Search for the cell housing the specified text and yield its (X, Y) center coordinate. 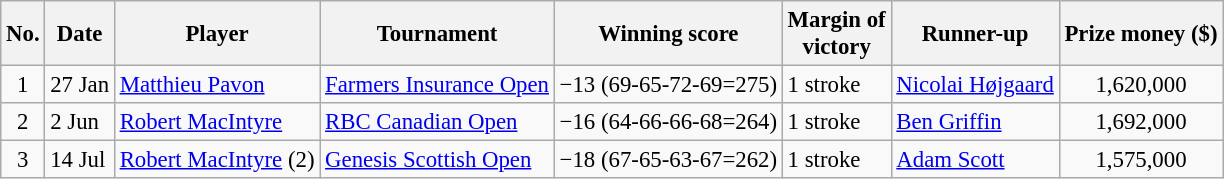
3 (23, 160)
Nicolai Højgaard (975, 85)
−13 (69-65-72-69=275) (668, 85)
Runner-up (975, 34)
Prize money ($) (1141, 34)
Winning score (668, 34)
Robert MacIntyre (216, 122)
Genesis Scottish Open (438, 160)
2 (23, 122)
Farmers Insurance Open (438, 85)
Matthieu Pavon (216, 85)
14 Jul (80, 160)
−18 (67-65-63-67=262) (668, 160)
Date (80, 34)
1,620,000 (1141, 85)
Player (216, 34)
1 (23, 85)
1,575,000 (1141, 160)
Robert MacIntyre (2) (216, 160)
27 Jan (80, 85)
No. (23, 34)
Ben Griffin (975, 122)
−16 (64-66-66-68=264) (668, 122)
Margin ofvictory (836, 34)
2 Jun (80, 122)
Adam Scott (975, 160)
1,692,000 (1141, 122)
Tournament (438, 34)
RBC Canadian Open (438, 122)
